Capture the cell that displays the provided text and extract its [x, y] central coordinate. 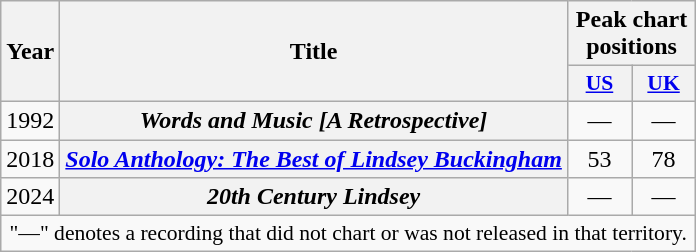
US [599, 84]
78 [664, 159]
UK [664, 84]
20th Century Lindsey [314, 197]
Title [314, 52]
Peak chart positions [631, 34]
2018 [30, 159]
2024 [30, 197]
Words and Music [A Retrospective] [314, 120]
53 [599, 159]
"—" denotes a recording that did not chart or was not released in that territory. [348, 234]
1992 [30, 120]
Year [30, 52]
Solo Anthology: The Best of Lindsey Buckingham [314, 159]
